Return [x, y] of the center of cell containing provided text 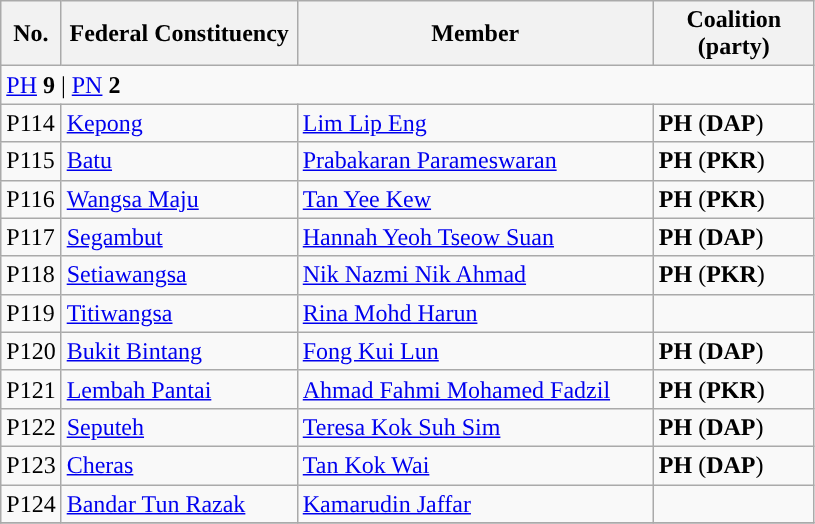
P123 [31, 465]
Cheras [179, 465]
P122 [31, 427]
Titiwangsa [179, 313]
Fong Kui Lun [475, 351]
Hannah Yeoh Tseow Suan [475, 237]
P117 [31, 237]
Bukit Bintang [179, 351]
Ahmad Fahmi Mohamed Fadzil [475, 389]
Tan Yee Kew [475, 199]
P119 [31, 313]
Teresa Kok Suh Sim [475, 427]
Wangsa Maju [179, 199]
Bandar Tun Razak [179, 503]
P114 [31, 123]
Tan Kok Wai [475, 465]
P121 [31, 389]
P115 [31, 161]
P120 [31, 351]
P118 [31, 275]
Segambut [179, 237]
Lembah Pantai [179, 389]
P124 [31, 503]
Kepong [179, 123]
Prabakaran Parameswaran [475, 161]
Seputeh [179, 427]
Batu [179, 161]
Member [475, 34]
Kamarudin Jaffar [475, 503]
Lim Lip Eng [475, 123]
Setiawangsa [179, 275]
Nik Nazmi Nik Ahmad [475, 275]
PH 9 | PN 2 [408, 85]
Federal Constituency [179, 34]
Coalition (party) [734, 34]
P116 [31, 199]
Rina Mohd Harun [475, 313]
No. [31, 34]
